Search for the cell housing the specified text and yield its [x, y] center coordinate. 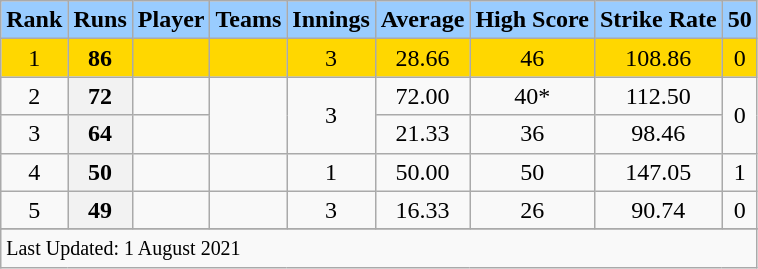
50.00 [422, 172]
5 [34, 210]
147.05 [658, 172]
40* [532, 96]
16.33 [422, 210]
Teams [248, 20]
46 [532, 58]
Rank [34, 20]
72 [100, 96]
49 [100, 210]
Runs [100, 20]
Last Updated: 1 August 2021 [379, 248]
64 [100, 134]
112.50 [658, 96]
36 [532, 134]
4 [34, 172]
86 [100, 58]
98.46 [658, 134]
Innings [331, 20]
Average [422, 20]
108.86 [658, 58]
28.66 [422, 58]
21.33 [422, 134]
26 [532, 210]
High Score [532, 20]
90.74 [658, 210]
Strike Rate [658, 20]
Player [171, 20]
2 [34, 96]
72.00 [422, 96]
